Determine the [X, Y] coordinate at the center of the cell enclosing the given text.  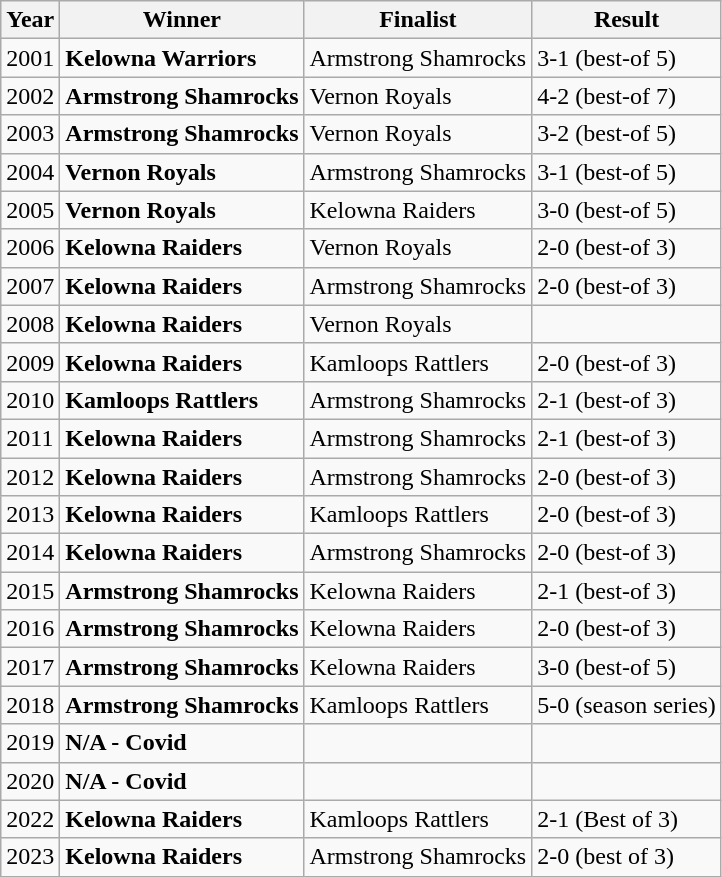
2001 [30, 58]
4-2 (best-of 7) [627, 96]
3-2 (best-of 5) [627, 134]
2015 [30, 591]
Result [627, 20]
2019 [30, 743]
2008 [30, 324]
2012 [30, 477]
2003 [30, 134]
2016 [30, 629]
Finalist [418, 20]
2010 [30, 400]
2006 [30, 248]
Kelowna Warriors [182, 58]
2022 [30, 819]
2002 [30, 96]
2009 [30, 362]
2005 [30, 210]
2-0 (best of 3) [627, 857]
2013 [30, 515]
2023 [30, 857]
5-0 (season series) [627, 705]
2-1 (Best of 3) [627, 819]
2007 [30, 286]
2014 [30, 553]
2004 [30, 172]
2011 [30, 438]
2018 [30, 705]
Year [30, 20]
Winner [182, 20]
2017 [30, 667]
2020 [30, 781]
